Return (x, y) of the center of cell containing provided text 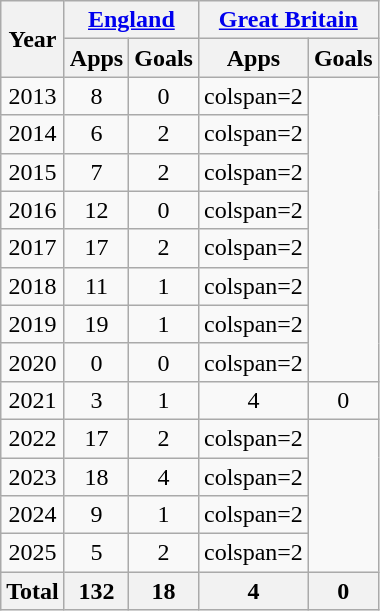
6 (96, 134)
2016 (33, 210)
2024 (33, 515)
2022 (33, 438)
Year (33, 39)
5 (96, 553)
19 (96, 324)
2015 (33, 172)
2023 (33, 477)
3 (96, 400)
Total (33, 591)
11 (96, 286)
England (131, 20)
2021 (33, 400)
Great Britain (288, 20)
2025 (33, 553)
132 (96, 591)
2020 (33, 362)
2019 (33, 324)
2018 (33, 286)
2013 (33, 96)
9 (96, 515)
2017 (33, 248)
2014 (33, 134)
12 (96, 210)
8 (96, 96)
7 (96, 172)
